For the text-containing cell, return its midpoint in (X, Y) coordinate format. 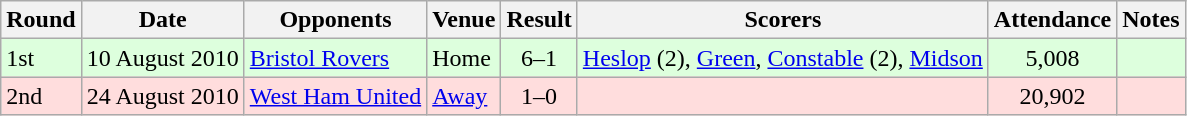
1–0 (539, 96)
10 August 2010 (162, 58)
Attendance (1052, 20)
6–1 (539, 58)
Round (41, 20)
Away (464, 96)
Date (162, 20)
1st (41, 58)
Home (464, 58)
West Ham United (335, 96)
2nd (41, 96)
24 August 2010 (162, 96)
Heslop (2), Green, Constable (2), Midson (782, 58)
20,902 (1052, 96)
Notes (1151, 20)
5,008 (1052, 58)
Scorers (782, 20)
Bristol Rovers (335, 58)
Opponents (335, 20)
Venue (464, 20)
Result (539, 20)
